Return the [x, y] coordinate for the center point of the cell that contains the specified text.  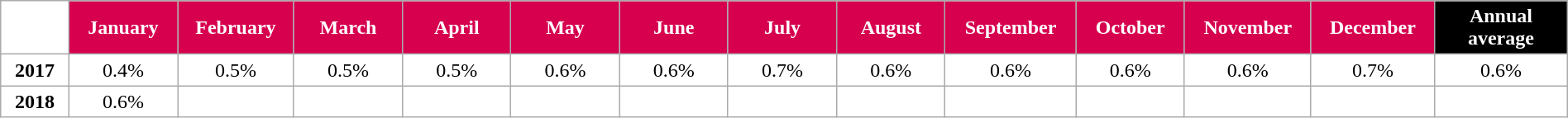
2017 [35, 70]
March [347, 28]
0.4% [122, 70]
August [892, 28]
April [457, 28]
Annual average [1502, 28]
October [1130, 28]
May [566, 28]
June [673, 28]
September [1011, 28]
2018 [35, 101]
November [1247, 28]
February [237, 28]
January [122, 28]
July [782, 28]
December [1373, 28]
